Pinpoint the cell where the given text exists, returning its (X, Y) midpoint coordinate. 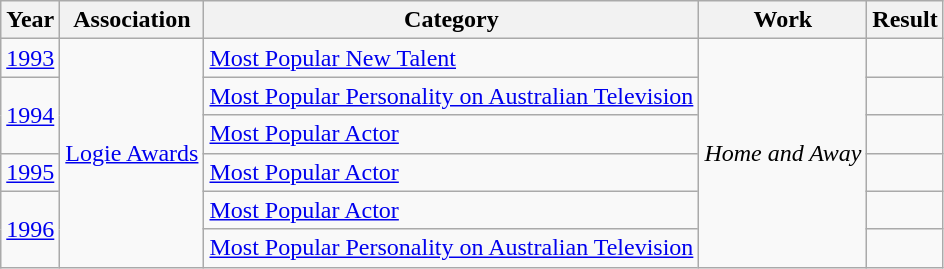
Home and Away (783, 153)
1994 (30, 115)
1995 (30, 172)
Result (905, 20)
Most Popular New Talent (452, 58)
1996 (30, 229)
Work (783, 20)
Association (132, 20)
1993 (30, 58)
Category (452, 20)
Year (30, 20)
Logie Awards (132, 153)
